Output the (X, Y) coordinate of the center of the cell containing the given text.  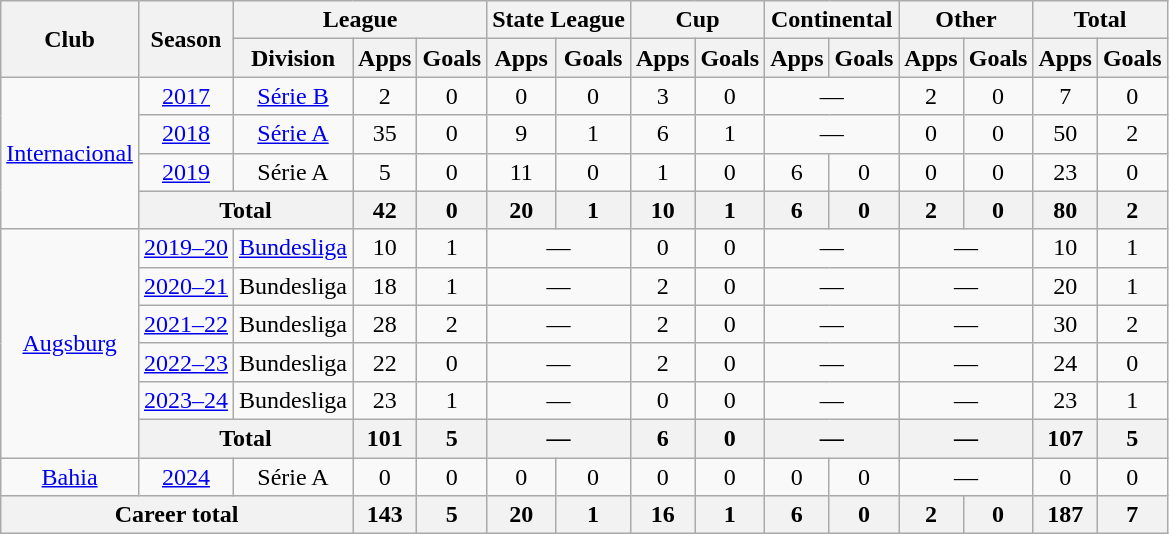
42 (385, 210)
2019–20 (186, 248)
Augsburg (70, 343)
2018 (186, 134)
Cup (697, 20)
9 (522, 134)
101 (385, 438)
Continental (832, 20)
2017 (186, 96)
Season (186, 39)
107 (1065, 438)
Division (292, 58)
2023–24 (186, 400)
22 (385, 362)
League (360, 20)
35 (385, 134)
Club (70, 39)
24 (1065, 362)
2022–23 (186, 362)
50 (1065, 134)
2021–22 (186, 324)
18 (385, 286)
Other (966, 20)
State League (559, 20)
80 (1065, 210)
187 (1065, 515)
28 (385, 324)
3 (662, 96)
11 (522, 172)
30 (1065, 324)
2019 (186, 172)
2020–21 (186, 286)
Career total (177, 515)
16 (662, 515)
Internacional (70, 153)
Bahia (70, 477)
Série B (292, 96)
143 (385, 515)
2024 (186, 477)
